Detect which cell encompasses the target text, then output its [x, y] center coordinate. 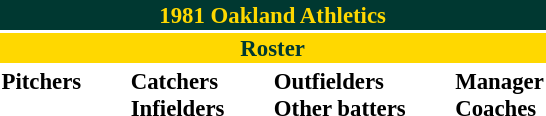
1981 Oakland Athletics [272, 15]
Roster [272, 48]
